For the text-containing cell, return its midpoint in [x, y] coordinate format. 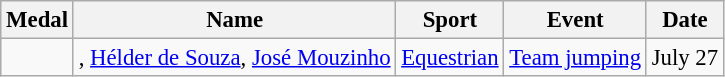
Team jumping [575, 58]
Name [234, 20]
Sport [450, 20]
Date [684, 20]
, Hélder de Souza, José Mouzinho [234, 58]
Event [575, 20]
July 27 [684, 58]
Medal [38, 20]
Equestrian [450, 58]
